Extract the [x, y] coordinate from the center of the cell holding the provided text.  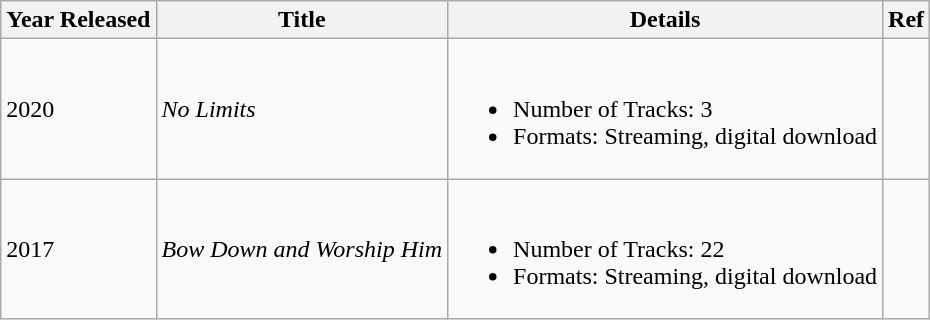
Bow Down and Worship Him [302, 249]
No Limits [302, 109]
Year Released [78, 20]
2020 [78, 109]
Number of Tracks: 3Formats: Streaming, digital download [666, 109]
Ref [906, 20]
Title [302, 20]
Details [666, 20]
2017 [78, 249]
Number of Tracks: 22Formats: Streaming, digital download [666, 249]
